Determine the [x, y] coordinate at the center of the cell enclosing the given text.  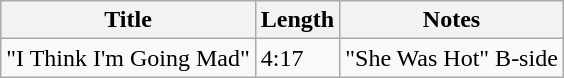
4:17 [297, 58]
Notes [452, 20]
Length [297, 20]
"I Think I'm Going Mad" [128, 58]
"She Was Hot" B-side [452, 58]
Title [128, 20]
